Return the [X, Y] coordinate for the center point of the cell that contains the specified text.  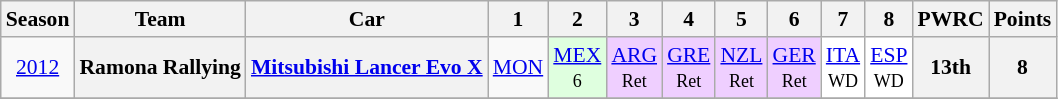
2 [577, 19]
Ramona Rallying [160, 68]
ARGRet [634, 68]
Season [38, 19]
7 [843, 19]
GRERet [688, 68]
Team [160, 19]
ESPWD [888, 68]
2012 [38, 68]
5 [741, 19]
13th [951, 68]
Mitsubishi Lancer Evo X [367, 68]
4 [688, 19]
6 [794, 19]
3 [634, 19]
MON [518, 68]
NZLRet [741, 68]
ITAWD [843, 68]
MEX6 [577, 68]
1 [518, 19]
GERRet [794, 68]
PWRC [951, 19]
Car [367, 19]
Points [1023, 19]
